Find where the given text appears and provide that cell's center as (x, y) coordinate. 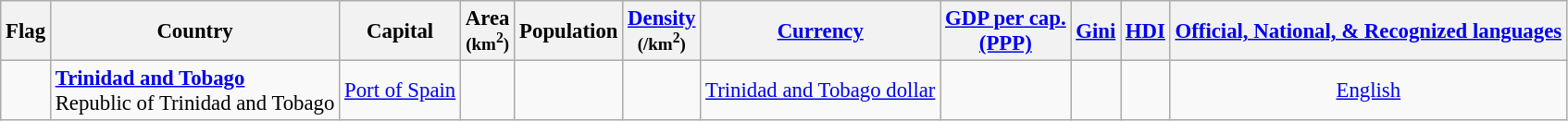
HDI (1146, 31)
English (1368, 91)
Port of Spain (400, 91)
Trinidad and TobagoRepublic of Trinidad and Tobago (194, 91)
Population (568, 31)
Official, National, & Recognized languages (1368, 31)
Flag (26, 31)
Area(km2) (488, 31)
Currency (820, 31)
GDP per cap.(PPP) (1005, 31)
Capital (400, 31)
Trinidad and Tobago dollar (820, 91)
Density(/km2) (662, 31)
Country (194, 31)
Gini (1096, 31)
